Detect which cell encompasses the target text, then output its [X, Y] center coordinate. 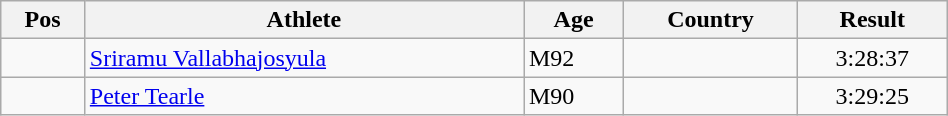
Age [574, 20]
3:28:37 [872, 58]
M90 [574, 96]
Sriramu Vallabhajosyula [304, 58]
M92 [574, 58]
Country [711, 20]
3:29:25 [872, 96]
Pos [43, 20]
Peter Tearle [304, 96]
Athlete [304, 20]
Result [872, 20]
